For the text-containing cell, return its midpoint in [x, y] coordinate format. 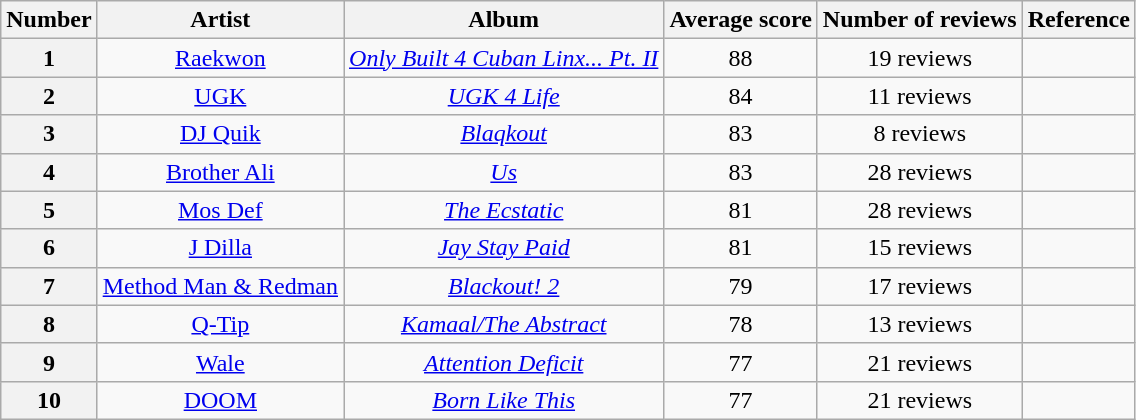
J Dilla [220, 248]
10 [49, 400]
7 [49, 286]
Brother Ali [220, 172]
19 reviews [920, 58]
Method Man & Redman [220, 286]
1 [49, 58]
5 [49, 210]
11 reviews [920, 96]
8 reviews [920, 134]
4 [49, 172]
Album [504, 20]
Reference [1078, 20]
84 [740, 96]
Blackout! 2 [504, 286]
Jay Stay Paid [504, 248]
79 [740, 286]
8 [49, 324]
15 reviews [920, 248]
17 reviews [920, 286]
Raekwon [220, 58]
Q-Tip [220, 324]
Only Built 4 Cuban Linx... Pt. II [504, 58]
Number [49, 20]
Average score [740, 20]
UGK 4 Life [504, 96]
Number of reviews [920, 20]
Born Like This [504, 400]
6 [49, 248]
9 [49, 362]
Kamaal/The Abstract [504, 324]
DJ Quik [220, 134]
88 [740, 58]
Mos Def [220, 210]
Artist [220, 20]
The Ecstatic [504, 210]
Attention Deficit [504, 362]
Us [504, 172]
DOOM [220, 400]
Blaqkout [504, 134]
3 [49, 134]
Wale [220, 362]
2 [49, 96]
UGK [220, 96]
13 reviews [920, 324]
78 [740, 324]
